Return the [x, y] coordinate for the center point of the cell that contains the specified text.  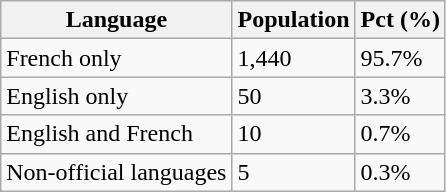
Non-official languages [116, 172]
Population [294, 20]
English and French [116, 134]
Language [116, 20]
95.7% [400, 58]
10 [294, 134]
0.7% [400, 134]
Pct (%) [400, 20]
50 [294, 96]
3.3% [400, 96]
French only [116, 58]
English only [116, 96]
1,440 [294, 58]
5 [294, 172]
0.3% [400, 172]
